Locate the cell with the specified text and output its [x, y] center coordinate. 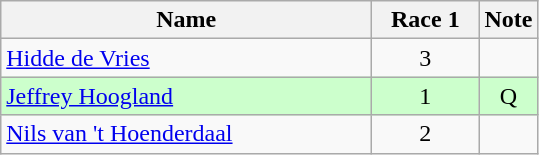
Jeffrey Hoogland [186, 96]
1 [426, 96]
Q [508, 96]
Hidde de Vries [186, 58]
2 [426, 134]
Nils van 't Hoenderdaal [186, 134]
3 [426, 58]
Race 1 [426, 20]
Note [508, 20]
Name [186, 20]
